Identify which cell holds the provided text, then report its (x, y) central coordinate. 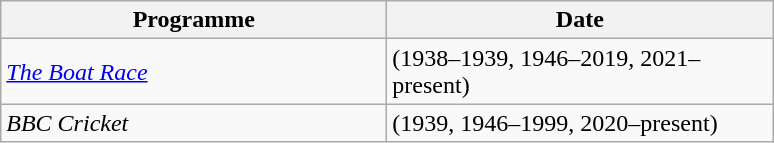
Programme (194, 20)
Date (580, 20)
(1939, 1946–1999, 2020–present) (580, 123)
(1938–1939, 1946–2019, 2021–present) (580, 72)
BBC Cricket (194, 123)
The Boat Race (194, 72)
